Find where the given text appears and provide that cell's center as [x, y] coordinate. 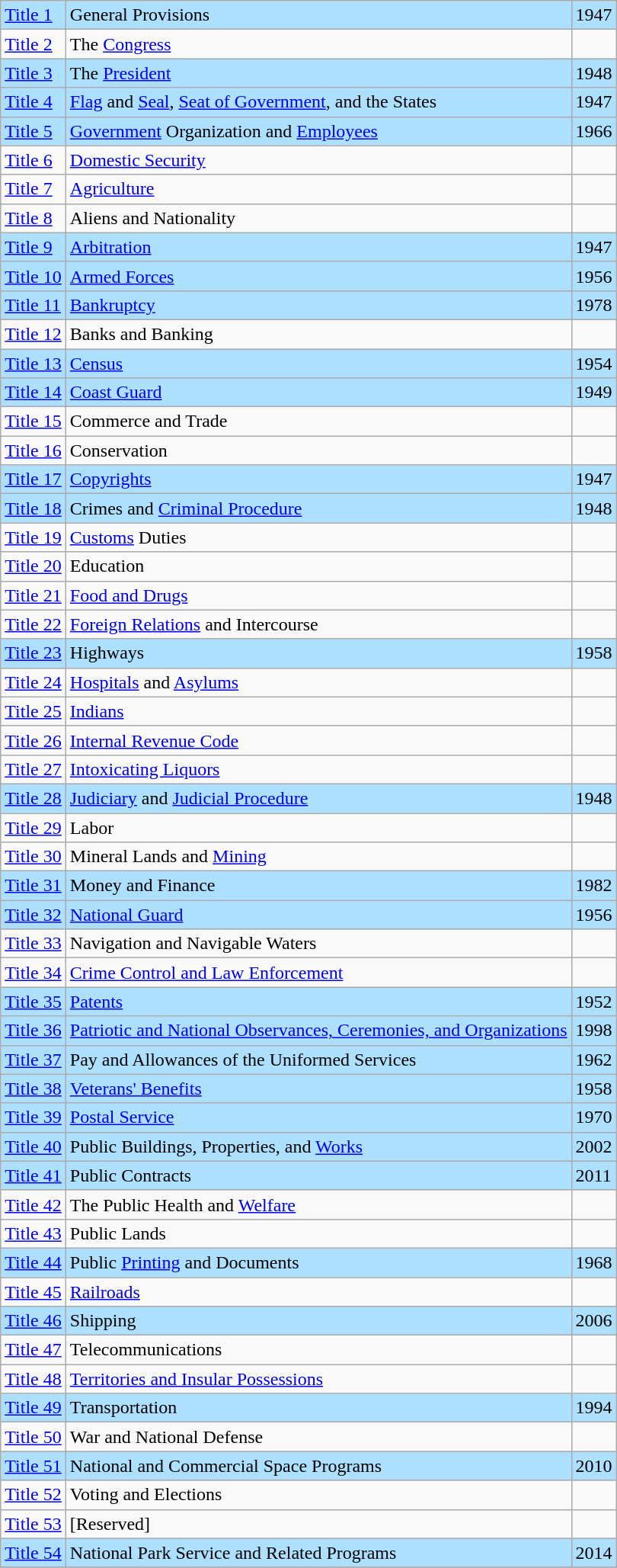
Title 47 [34, 1350]
Title 5 [34, 131]
Title 30 [34, 857]
1952 [594, 1002]
Flag and Seal, Seat of Government, and the States [318, 102]
Shipping [318, 1321]
Title 45 [34, 1292]
Food and Drugs [318, 595]
Title 29 [34, 827]
2002 [594, 1146]
1978 [594, 305]
Highways [318, 653]
Customs Duties [318, 537]
Title 10 [34, 276]
Title 42 [34, 1204]
Title 31 [34, 886]
Title 48 [34, 1379]
Title 46 [34, 1321]
Title 12 [34, 334]
The Public Health and Welfare [318, 1204]
Title 2 [34, 44]
Armed Forces [318, 276]
Crime Control and Law Enforcement [318, 973]
Title 27 [34, 769]
Arbitration [318, 247]
Intoxicating Liquors [318, 769]
Title 24 [34, 682]
2006 [594, 1321]
[Reserved] [318, 1524]
Title 6 [34, 160]
1982 [594, 886]
The Congress [318, 44]
Title 16 [34, 451]
Title 21 [34, 595]
General Provisions [318, 15]
1962 [594, 1060]
Title 53 [34, 1524]
Title 51 [34, 1466]
Commerce and Trade [318, 422]
Title 7 [34, 189]
Title 43 [34, 1233]
Title 13 [34, 364]
Mineral Lands and Mining [318, 857]
Title 20 [34, 566]
Education [318, 566]
Title 18 [34, 508]
Title 37 [34, 1060]
Title 9 [34, 247]
Title 32 [34, 915]
Agriculture [318, 189]
Title 41 [34, 1175]
Title 26 [34, 740]
Title 19 [34, 537]
1994 [594, 1408]
Veterans' Benefits [318, 1089]
Title 34 [34, 973]
2010 [594, 1466]
Title 39 [34, 1117]
Voting and Elections [318, 1495]
Title 49 [34, 1408]
Domestic Security [318, 160]
Labor [318, 827]
Postal Service [318, 1117]
Title 54 [34, 1553]
Title 36 [34, 1031]
Title 4 [34, 102]
Foreign Relations and Intercourse [318, 624]
Government Organization and Employees [318, 131]
Public Contracts [318, 1175]
War and National Defense [318, 1437]
Title 28 [34, 798]
2011 [594, 1175]
Title 25 [34, 711]
Census [318, 364]
Title 23 [34, 653]
Railroads [318, 1292]
Copyrights [318, 479]
Indians [318, 711]
Navigation and Navigable Waters [318, 944]
Title 11 [34, 305]
Aliens and Nationality [318, 218]
Title 33 [34, 944]
Hospitals and Asylums [318, 682]
Title 50 [34, 1437]
Title 40 [34, 1146]
Banks and Banking [318, 334]
Title 44 [34, 1262]
National and Commercial Space Programs [318, 1466]
Title 3 [34, 73]
Judiciary and Judicial Procedure [318, 798]
The President [318, 73]
Pay and Allowances of the Uniformed Services [318, 1060]
Conservation [318, 451]
Title 35 [34, 1002]
Title 15 [34, 422]
Public Lands [318, 1233]
Internal Revenue Code [318, 740]
1966 [594, 131]
Public Printing and Documents [318, 1262]
Bankruptcy [318, 305]
Title 22 [34, 624]
Patriotic and National Observances, Ceremonies, and Organizations [318, 1031]
1954 [594, 364]
Crimes and Criminal Procedure [318, 508]
2014 [594, 1553]
Transportation [318, 1408]
Title 38 [34, 1089]
Title 1 [34, 15]
National Guard [318, 915]
1968 [594, 1262]
1998 [594, 1031]
National Park Service and Related Programs [318, 1553]
Telecommunications [318, 1350]
1949 [594, 393]
Title 17 [34, 479]
Title 8 [34, 218]
Territories and Insular Possessions [318, 1379]
1970 [594, 1117]
Money and Finance [318, 886]
Coast Guard [318, 393]
Patents [318, 1002]
Title 52 [34, 1495]
Title 14 [34, 393]
Public Buildings, Properties, and Works [318, 1146]
